Determine the (x, y) coordinate at the center of the cell enclosing the given text.  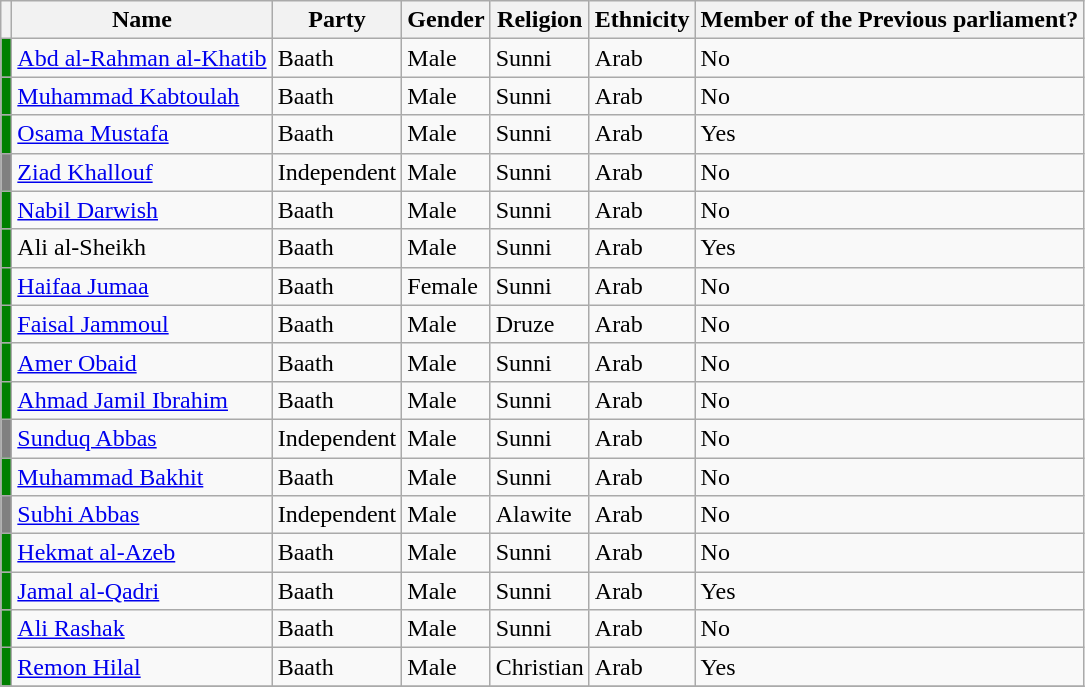
Sunduq Abbas (142, 438)
Druze (540, 324)
Gender (446, 20)
Alawite (540, 515)
Haifaa Jumaa (142, 286)
Female (446, 286)
Ziad Khallouf (142, 172)
Nabil Darwish (142, 210)
Religion (540, 20)
Muhammad Bakhit (142, 477)
Ali Rashak (142, 629)
Faisal Jammoul (142, 324)
Christian (540, 667)
Ethnicity (642, 20)
Amer Obaid (142, 362)
Ahmad Jamil Ibrahim (142, 400)
Osama Mustafa (142, 134)
Subhi Abbas (142, 515)
Hekmat al-Azeb (142, 553)
Muhammad Kabtoulah (142, 96)
Member of the Previous parliament? (890, 20)
Jamal al-Qadri (142, 591)
Name (142, 20)
Remon Hilal (142, 667)
Party (337, 20)
Abd al-Rahman al-Khatib (142, 58)
Ali al-Sheikh (142, 248)
